Capture the cell that displays the provided text and extract its (X, Y) central coordinate. 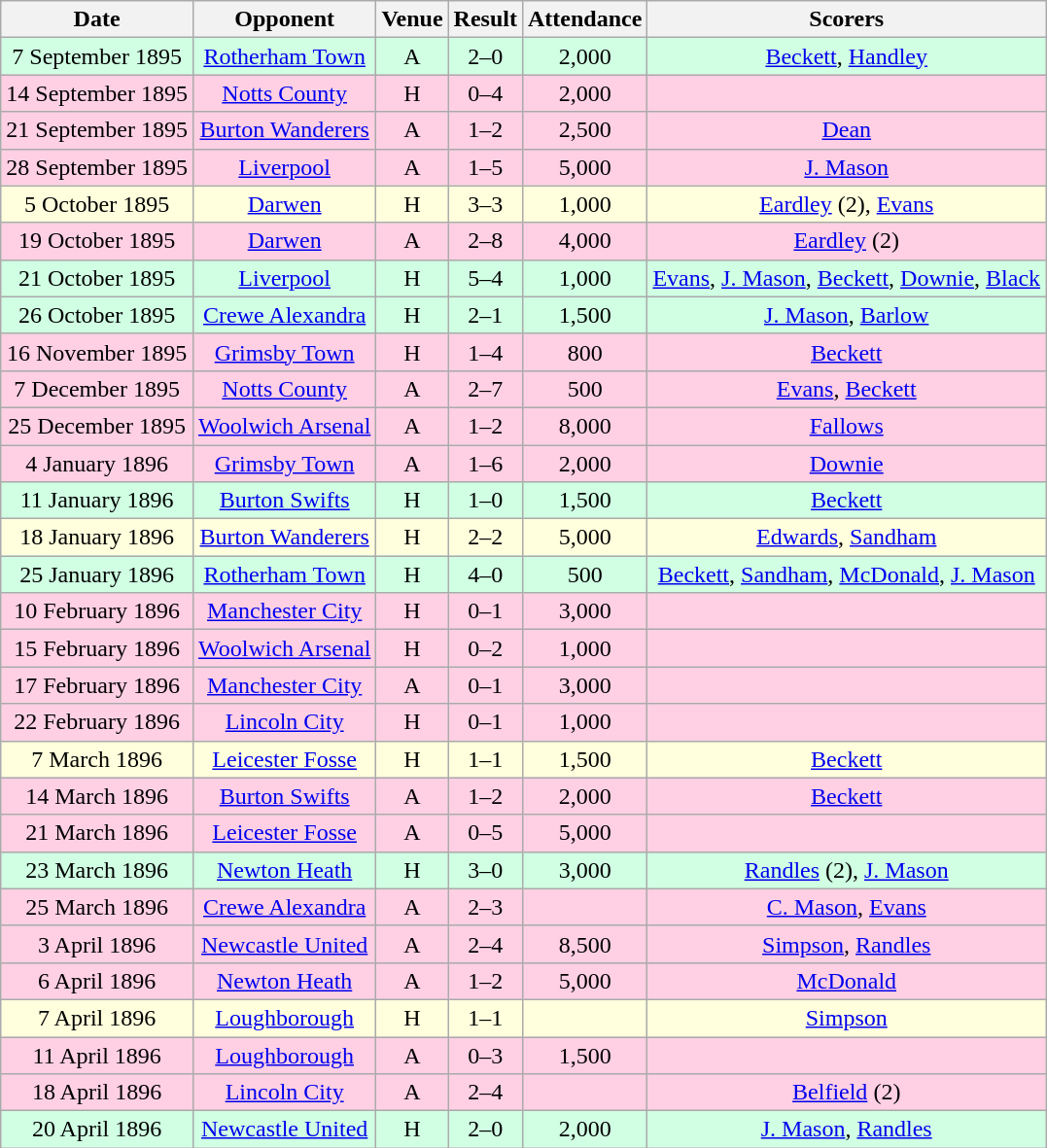
800 (584, 352)
Scorers (847, 19)
C. Mason, Evans (847, 907)
Evans, J. Mason, Beckett, Downie, Black (847, 278)
2,500 (584, 130)
11 January 1896 (97, 501)
2–7 (485, 389)
Simpson (847, 1018)
6 April 1896 (97, 981)
Attendance (584, 19)
15 February 1896 (97, 648)
23 March 1896 (97, 870)
Date (97, 19)
2–1 (485, 315)
Dean (847, 130)
16 November 1895 (97, 352)
20 April 1896 (97, 1130)
Beckett, Handley (847, 56)
McDonald (847, 981)
3–0 (485, 870)
1–4 (485, 352)
21 October 1895 (97, 278)
17 February 1896 (97, 685)
Randles (2), J. Mason (847, 870)
Result (485, 19)
7 March 1896 (97, 759)
2–8 (485, 241)
14 September 1895 (97, 93)
7 April 1896 (97, 1018)
26 October 1895 (97, 315)
Edwards, Sandham (847, 538)
Beckett, Sandham, McDonald, J. Mason (847, 574)
10 February 1896 (97, 611)
Eardley (2) (847, 241)
2–3 (485, 907)
Eardley (2), Evans (847, 204)
19 October 1895 (97, 241)
28 September 1895 (97, 167)
25 December 1895 (97, 426)
1–6 (485, 464)
7 September 1895 (97, 56)
21 March 1896 (97, 833)
11 April 1896 (97, 1055)
J. Mason, Barlow (847, 315)
8,000 (584, 426)
25 March 1896 (97, 907)
21 September 1895 (97, 130)
5–4 (485, 278)
Venue (412, 19)
4,000 (584, 241)
18 April 1896 (97, 1093)
18 January 1896 (97, 538)
5 October 1895 (97, 204)
Evans, Beckett (847, 389)
3–3 (485, 204)
8,500 (584, 944)
2–2 (485, 538)
3 April 1896 (97, 944)
1–0 (485, 501)
0–3 (485, 1055)
0–4 (485, 93)
Opponent (284, 19)
Simpson, Randles (847, 944)
Fallows (847, 426)
7 December 1895 (97, 389)
0–2 (485, 648)
25 January 1896 (97, 574)
J. Mason, Randles (847, 1130)
4–0 (485, 574)
Downie (847, 464)
14 March 1896 (97, 796)
4 January 1896 (97, 464)
J. Mason (847, 167)
0–5 (485, 833)
22 February 1896 (97, 722)
1–5 (485, 167)
Belfield (2) (847, 1093)
